Identify which cell holds the provided text, then report its (X, Y) central coordinate. 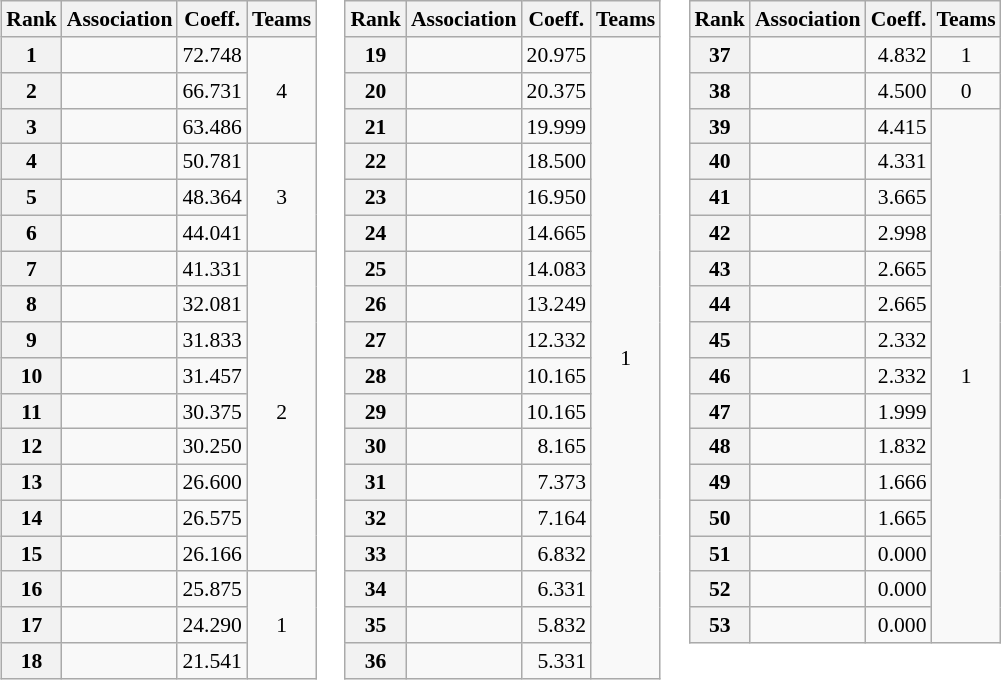
1.665 (899, 518)
47 (720, 411)
19 (376, 55)
41 (720, 197)
24.290 (212, 625)
32.081 (212, 304)
44.041 (212, 233)
42 (720, 233)
19.999 (556, 126)
4.415 (899, 126)
39 (720, 126)
4.500 (899, 91)
26.166 (212, 554)
5.832 (556, 625)
36 (376, 661)
4.832 (899, 55)
7.373 (556, 482)
12.332 (556, 340)
38 (720, 91)
6 (32, 233)
43 (720, 269)
14.665 (556, 233)
48.364 (212, 197)
18.500 (556, 162)
30 (376, 447)
2.998 (899, 233)
5 (32, 197)
46 (720, 376)
40 (720, 162)
3.665 (899, 197)
26 (376, 304)
27 (376, 340)
14.083 (556, 269)
31 (376, 482)
41.331 (212, 269)
23 (376, 197)
8 (32, 304)
44 (720, 304)
4.331 (899, 162)
30.250 (212, 447)
12 (32, 447)
13 (32, 482)
66.731 (212, 91)
25.875 (212, 589)
21.541 (212, 661)
33 (376, 554)
16.950 (556, 197)
8.165 (556, 447)
5.331 (556, 661)
1.666 (899, 482)
52 (720, 589)
14 (32, 518)
50 (720, 518)
16 (32, 589)
32 (376, 518)
63.486 (212, 126)
72.748 (212, 55)
26.575 (212, 518)
45 (720, 340)
9 (32, 340)
49 (720, 482)
28 (376, 376)
1.832 (899, 447)
1.999 (899, 411)
34 (376, 589)
25 (376, 269)
37 (720, 55)
11 (32, 411)
13.249 (556, 304)
22 (376, 162)
20.375 (556, 91)
18 (32, 661)
7 (32, 269)
29 (376, 411)
35 (376, 625)
6.331 (556, 589)
24 (376, 233)
20 (376, 91)
21 (376, 126)
30.375 (212, 411)
0 (966, 91)
15 (32, 554)
7.164 (556, 518)
51 (720, 554)
10 (32, 376)
31.457 (212, 376)
17 (32, 625)
26.600 (212, 482)
48 (720, 447)
31.833 (212, 340)
6.832 (556, 554)
20.975 (556, 55)
53 (720, 625)
50.781 (212, 162)
